Identify which cell holds the provided text, then report its [X, Y] central coordinate. 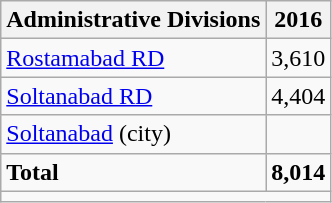
2016 [298, 20]
8,014 [298, 172]
Administrative Divisions [134, 20]
3,610 [298, 58]
Total [134, 172]
4,404 [298, 96]
Rostamabad RD [134, 58]
Soltanabad RD [134, 96]
Soltanabad (city) [134, 134]
